Output the [x, y] coordinate of the center of the cell containing the given text.  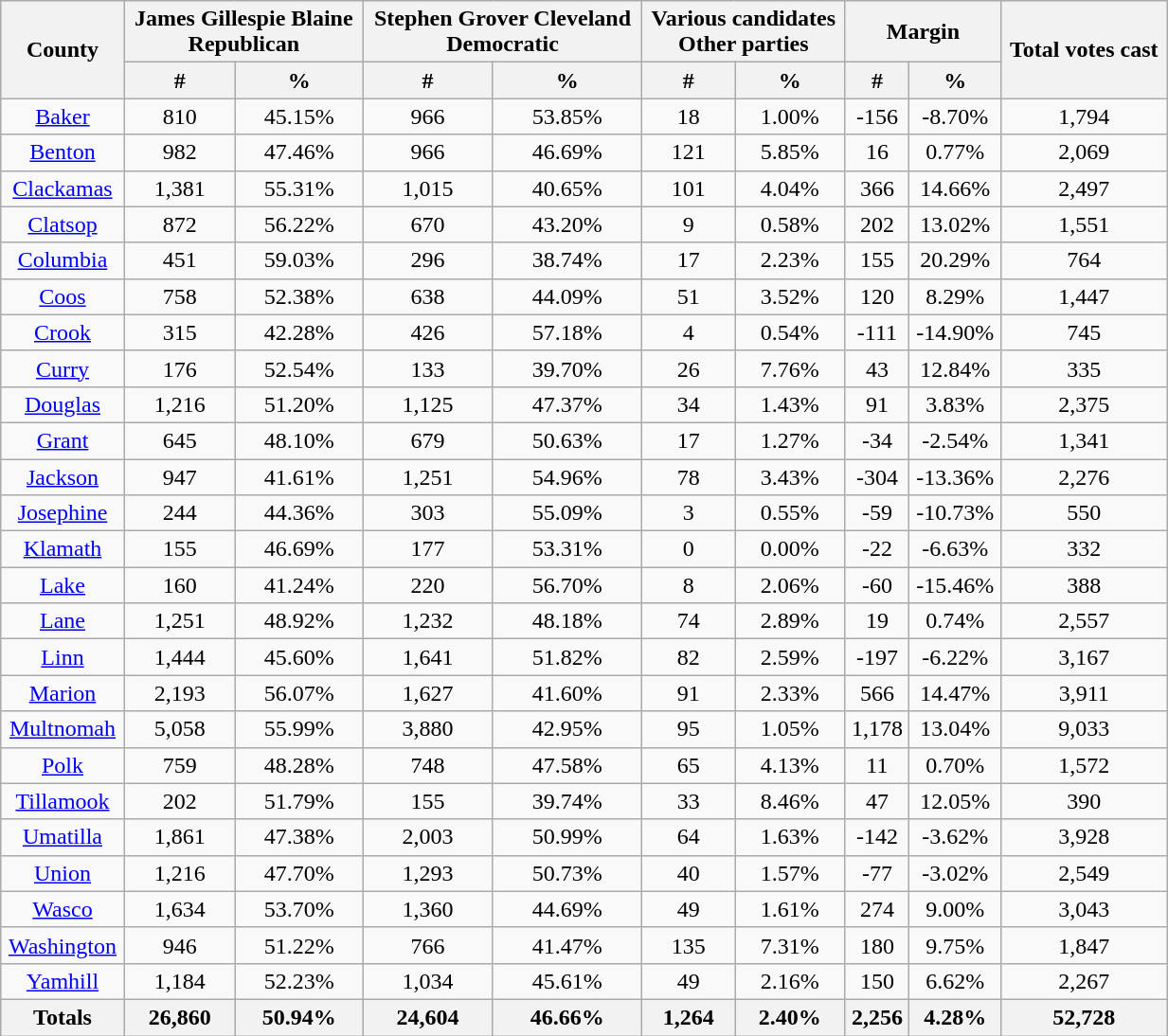
8 [689, 585]
51.82% [567, 657]
26,860 [180, 1017]
177 [427, 549]
39.70% [567, 368]
41.61% [299, 476]
46.66% [567, 1017]
764 [1084, 260]
41.60% [567, 693]
Grant [63, 440]
0.74% [955, 621]
47.37% [567, 404]
48.28% [299, 765]
13.04% [955, 729]
59.03% [299, 260]
0.58% [790, 224]
64 [689, 837]
Umatilla [63, 837]
1,861 [180, 837]
45.60% [299, 657]
1.00% [790, 116]
2.33% [790, 693]
2,497 [1084, 188]
Jackson [63, 476]
4.13% [790, 765]
296 [427, 260]
-197 [877, 657]
1,381 [180, 188]
0.55% [790, 513]
7.76% [790, 368]
2.89% [790, 621]
40.65% [567, 188]
-142 [877, 837]
47.58% [567, 765]
11 [877, 765]
7.31% [790, 945]
20.29% [955, 260]
Clatsop [63, 224]
-22 [877, 549]
1,341 [1084, 440]
390 [1084, 801]
135 [689, 945]
48.92% [299, 621]
4.28% [955, 1017]
41.47% [567, 945]
Yamhill [63, 981]
47.38% [299, 837]
244 [180, 513]
47 [877, 801]
18 [689, 116]
748 [427, 765]
-59 [877, 513]
Klamath [63, 549]
13.02% [955, 224]
56.70% [567, 585]
3,928 [1084, 837]
120 [877, 296]
946 [180, 945]
Multnomah [63, 729]
52.38% [299, 296]
180 [877, 945]
50.73% [567, 873]
5.85% [790, 152]
1,641 [427, 657]
1.05% [790, 729]
74 [689, 621]
1,264 [689, 1017]
9,033 [1084, 729]
1,847 [1084, 945]
16 [877, 152]
12.05% [955, 801]
-15.46% [955, 585]
566 [877, 693]
-13.36% [955, 476]
0.54% [790, 332]
52.23% [299, 981]
638 [427, 296]
14.47% [955, 693]
3.83% [955, 404]
3,167 [1084, 657]
1,015 [427, 188]
1,293 [427, 873]
2,276 [1084, 476]
43.20% [567, 224]
1,232 [427, 621]
78 [689, 476]
0.70% [955, 765]
2,549 [1084, 873]
County [63, 49]
Marion [63, 693]
52.54% [299, 368]
2.06% [790, 585]
1,034 [427, 981]
44.69% [567, 909]
26 [689, 368]
0 [689, 549]
335 [1084, 368]
Benton [63, 152]
121 [689, 152]
-6.63% [955, 549]
0.00% [790, 549]
451 [180, 260]
James Gillespie BlaineRepublican [243, 32]
57.18% [567, 332]
Clackamas [63, 188]
54.96% [567, 476]
-6.22% [955, 657]
2.16% [790, 981]
1,444 [180, 657]
426 [427, 332]
Lake [63, 585]
315 [180, 332]
Wasco [63, 909]
2,069 [1084, 152]
-2.54% [955, 440]
1.43% [790, 404]
Union [63, 873]
3.43% [790, 476]
1,551 [1084, 224]
982 [180, 152]
388 [1084, 585]
56.22% [299, 224]
52,728 [1084, 1017]
645 [180, 440]
45.15% [299, 116]
12.84% [955, 368]
759 [180, 765]
14.66% [955, 188]
-8.70% [955, 116]
82 [689, 657]
2,557 [1084, 621]
758 [180, 296]
Josephine [63, 513]
1,627 [427, 693]
39.74% [567, 801]
24,604 [427, 1017]
53.85% [567, 116]
766 [427, 945]
332 [1084, 549]
44.09% [567, 296]
Total votes cast [1084, 49]
Various candidatesOther parties [744, 32]
947 [180, 476]
44.36% [299, 513]
3,911 [1084, 693]
9 [689, 224]
34 [689, 404]
48.18% [567, 621]
55.09% [567, 513]
48.10% [299, 440]
Curry [63, 368]
Polk [63, 765]
1,447 [1084, 296]
Baker [63, 116]
3 [689, 513]
50.63% [567, 440]
56.07% [299, 693]
2,193 [180, 693]
3.52% [790, 296]
45.61% [567, 981]
-14.90% [955, 332]
4.04% [790, 188]
Stephen Grover ClevelandDemocratic [502, 32]
2.40% [790, 1017]
51.22% [299, 945]
1.27% [790, 440]
Washington [63, 945]
670 [427, 224]
53.70% [299, 909]
1,178 [877, 729]
38.74% [567, 260]
1.57% [790, 873]
3,043 [1084, 909]
65 [689, 765]
42.95% [567, 729]
40 [689, 873]
1.63% [790, 837]
1,794 [1084, 116]
176 [180, 368]
5,058 [180, 729]
220 [427, 585]
55.31% [299, 188]
679 [427, 440]
47.70% [299, 873]
8.29% [955, 296]
872 [180, 224]
Crook [63, 332]
95 [689, 729]
2,375 [1084, 404]
-3.62% [955, 837]
366 [877, 188]
2.23% [790, 260]
Totals [63, 1017]
43 [877, 368]
Margin [923, 32]
1,125 [427, 404]
2,267 [1084, 981]
47.46% [299, 152]
-60 [877, 585]
51 [689, 296]
4 [689, 332]
Linn [63, 657]
2.59% [790, 657]
150 [877, 981]
51.79% [299, 801]
8.46% [790, 801]
1,184 [180, 981]
-77 [877, 873]
9.75% [955, 945]
2,256 [877, 1017]
810 [180, 116]
-304 [877, 476]
Lane [63, 621]
160 [180, 585]
1,360 [427, 909]
50.99% [567, 837]
0.77% [955, 152]
42.28% [299, 332]
-111 [877, 332]
-10.73% [955, 513]
53.31% [567, 549]
1,634 [180, 909]
19 [877, 621]
1.61% [790, 909]
-34 [877, 440]
-156 [877, 116]
41.24% [299, 585]
9.00% [955, 909]
133 [427, 368]
51.20% [299, 404]
Columbia [63, 260]
101 [689, 188]
50.94% [299, 1017]
745 [1084, 332]
55.99% [299, 729]
550 [1084, 513]
303 [427, 513]
6.62% [955, 981]
3,880 [427, 729]
-3.02% [955, 873]
274 [877, 909]
1,572 [1084, 765]
Douglas [63, 404]
Tillamook [63, 801]
33 [689, 801]
2,003 [427, 837]
Coos [63, 296]
